Provide the [X, Y] coordinate of the cell's center where the given text is located.  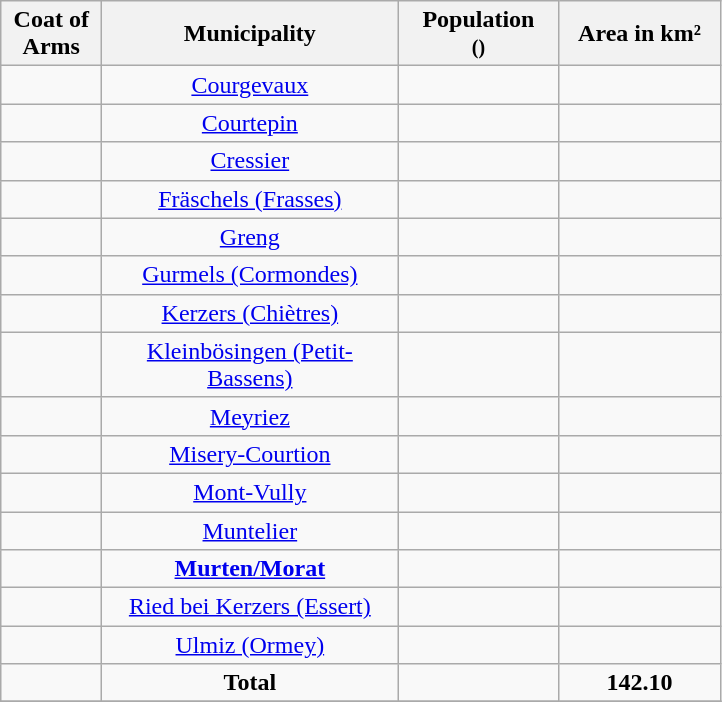
Gurmels (Cormondes) [250, 275]
Courtepin [250, 123]
Municipality [250, 34]
Greng [250, 237]
Courgevaux [250, 85]
Mont-Vully [250, 492]
142.10 [640, 683]
Coat of Arms [52, 34]
Meyriez [250, 416]
Ulmiz (Ormey) [250, 645]
Fräschels (Frasses) [250, 199]
Cressier [250, 161]
Misery-Courtion [250, 454]
Kerzers (Chiètres) [250, 313]
Kleinbösingen (Petit-Bassens) [250, 364]
Total [250, 683]
Ried bei Kerzers (Essert) [250, 607]
Muntelier [250, 531]
Murten/Morat [250, 569]
Population() [478, 34]
Area in km² [640, 34]
